Search for the cell housing the specified text and yield its [X, Y] center coordinate. 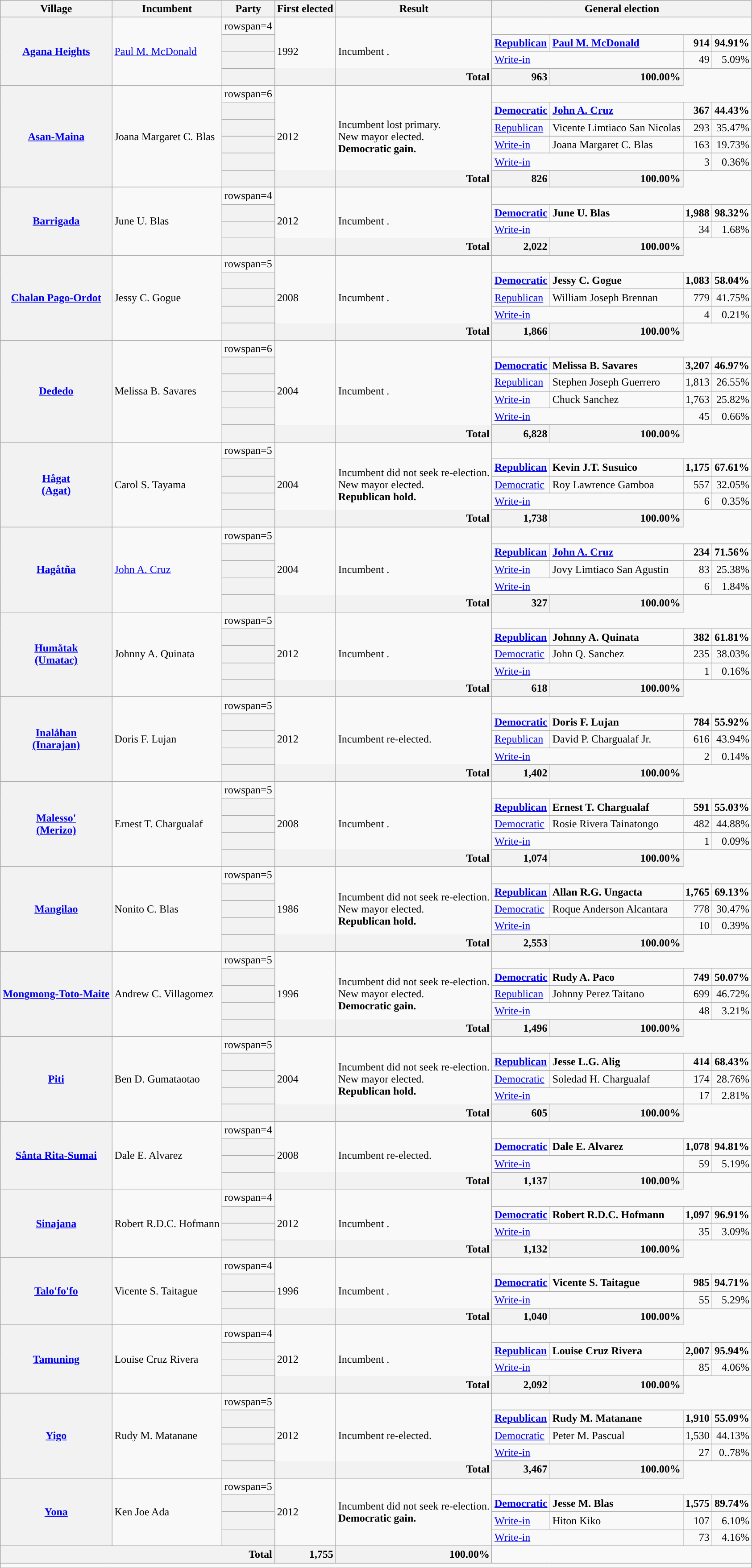
Rosie Rivera Tainatongo [616, 824]
1,132 [521, 1249]
235 [697, 654]
4 [697, 315]
William Joseph Brennan [616, 298]
35 [697, 1232]
Kevin J.T. Susuico [616, 467]
Ken Joe Ada [167, 1512]
3.21% [732, 1011]
David P. Chargualaf Jr. [616, 739]
382 [697, 637]
Jesse M. Blas [616, 1503]
46.97% [732, 365]
234 [697, 552]
Malesso'(Merizo) [56, 824]
2.81% [732, 1096]
95.94% [732, 1351]
Chuck Sanchez [616, 399]
1.68% [732, 230]
69.13% [732, 892]
Soledad H. Chargualaf [616, 1079]
699 [697, 994]
Dededo [56, 391]
2 [697, 756]
58.04% [732, 281]
Village [56, 9]
4.06% [732, 1368]
1,763 [697, 399]
5.29% [732, 1300]
414 [697, 1062]
10 [697, 926]
1,755 [305, 1554]
0.09% [732, 841]
Inalåhan(Inarajan) [56, 739]
107 [697, 1520]
0.21% [732, 315]
Carol S. Tayama [167, 484]
48 [697, 1011]
32.05% [732, 484]
2,007 [697, 1351]
Hagåtña [56, 569]
Yigo [56, 1435]
3 [697, 162]
85 [697, 1368]
0.39% [732, 926]
25.38% [732, 569]
482 [697, 824]
50.07% [732, 977]
55 [697, 1300]
Jesse L.G. Alig [616, 1062]
Asan-Maina [56, 136]
45 [697, 416]
2,022 [521, 247]
83 [697, 569]
94.81% [732, 1147]
0.35% [732, 502]
68.43% [732, 1062]
John Q. Sanchez [616, 654]
985 [697, 1282]
4.16% [732, 1537]
Sånta Rita-Sumai [56, 1155]
94.71% [732, 1282]
73 [697, 1537]
43.94% [732, 739]
Andrew C. Villagomez [167, 994]
2,553 [521, 943]
Jovy Limtiaco San Agustin [616, 569]
Roque Anderson Alcantara [616, 909]
Sinajana [56, 1223]
963 [521, 77]
0.36% [732, 162]
3,467 [521, 1469]
591 [697, 807]
5.09% [732, 60]
1,530 [697, 1435]
1,078 [697, 1147]
44.88% [732, 824]
Incumbent lost primary.New mayor elected.Democratic gain. [414, 136]
605 [521, 1113]
34 [697, 230]
94.91% [732, 43]
55.03% [732, 807]
Rudy A. Paco [616, 977]
71.56% [732, 552]
0.16% [732, 671]
1,765 [697, 892]
779 [697, 298]
778 [697, 909]
2,092 [521, 1385]
557 [697, 484]
Hågat(Agat) [56, 484]
1,040 [521, 1317]
Incumbent did not seek re-election.New mayor elected.Democratic gain. [414, 994]
61.81% [732, 637]
1,866 [521, 332]
35.47% [732, 128]
618 [521, 688]
Peter M. Pascual [616, 1435]
1986 [305, 909]
30.47% [732, 909]
784 [697, 722]
0..78% [732, 1452]
163 [697, 145]
3.09% [732, 1232]
98.32% [732, 213]
293 [697, 128]
Incumbent [167, 9]
38.03% [732, 654]
59 [697, 1164]
25.82% [732, 399]
Tamuning [56, 1359]
49 [697, 60]
826 [521, 178]
Incumbent did not seek re-election.Democratic gain. [414, 1512]
914 [697, 43]
Allan R.G. Ungacta [616, 892]
17 [697, 1096]
1,402 [521, 773]
46.72% [732, 994]
1,813 [697, 382]
616 [697, 739]
Vicente Limtiaco San Nicolas [616, 128]
1,738 [521, 519]
327 [521, 603]
Hiton Kiko [616, 1520]
1,074 [521, 858]
174 [697, 1079]
Piti [56, 1079]
19.73% [732, 145]
1,097 [697, 1215]
55.09% [732, 1419]
1992 [305, 51]
1,910 [697, 1419]
1,175 [697, 467]
89.74% [732, 1503]
1.84% [732, 586]
1,575 [697, 1503]
Barrigada [56, 221]
Stephen Joseph Guerrero [616, 382]
55.92% [732, 722]
6,828 [521, 433]
26.55% [732, 382]
44.13% [732, 1435]
41.75% [732, 298]
367 [697, 111]
3,207 [697, 365]
27 [697, 1452]
Humåtak(Umatac) [56, 654]
General election [622, 9]
749 [697, 977]
1,988 [697, 213]
Talo'fo'fo [56, 1291]
5.19% [732, 1164]
Roy Lawrence Gamboa [616, 484]
6.10% [732, 1520]
0.66% [732, 416]
67.61% [732, 467]
Agana Heights [56, 51]
First elected [305, 9]
Mongmong-Toto-Maite [56, 994]
Party [248, 9]
1,083 [697, 281]
Ben D. Gumataotao [167, 1079]
Result [414, 9]
Chalan Pago-Ordot [56, 298]
0.14% [732, 756]
1,137 [521, 1181]
28.76% [732, 1079]
96.91% [732, 1215]
Yona [56, 1512]
Nonito C. Blas [167, 909]
Johnny Perez Taitano [616, 994]
44.43% [732, 111]
Mangilao [56, 909]
1,496 [521, 1028]
